Output the (x, y) coordinate of the center of the cell containing the given text.  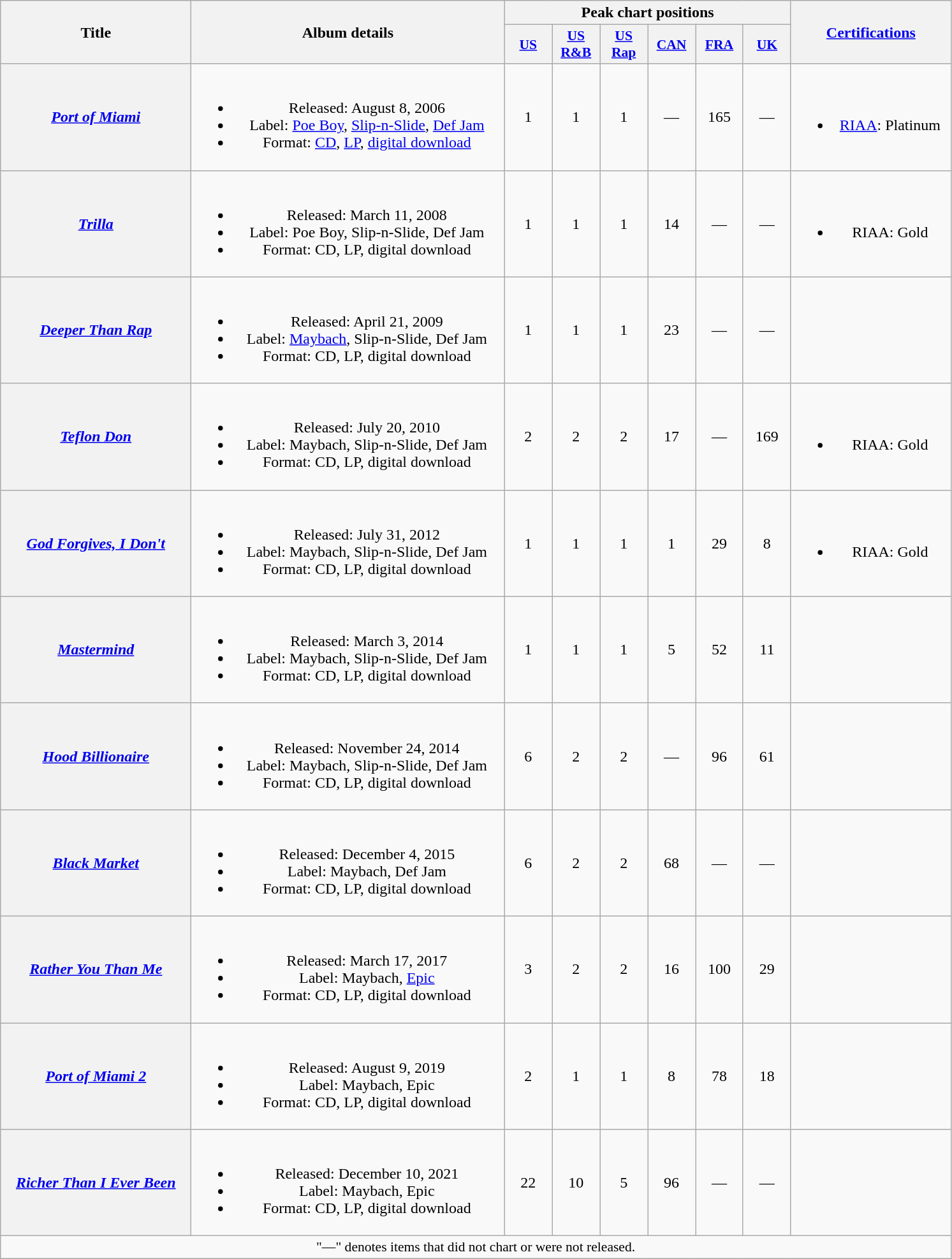
Black Market (96, 862)
10 (576, 1182)
US Rap (624, 45)
Mastermind (96, 649)
UK (766, 45)
169 (766, 436)
3 (528, 969)
CAN (672, 45)
Port of Miami 2 (96, 1077)
"—" denotes items that did not chart or were not released. (476, 1248)
Released: March 11, 2008Label: Poe Boy, Slip-n-Slide, Def JamFormat: CD, LP, digital download (348, 223)
14 (672, 223)
US (528, 45)
Title (96, 32)
52 (719, 649)
Teflon Don (96, 436)
FRA (719, 45)
Released: March 3, 2014Label: Maybach, Slip-n-Slide, Def JamFormat: CD, LP, digital download (348, 649)
Released: March 17, 2017Label: Maybach, EpicFormat: CD, LP, digital download (348, 969)
Port of Miami (96, 117)
Released: July 20, 2010Label: Maybach, Slip-n-Slide, Def JamFormat: CD, LP, digital download (348, 436)
Certifications (871, 32)
RIAA: Platinum (871, 117)
Deeper Than Rap (96, 330)
Peak chart positions (648, 13)
Released: December 10, 2021Label: Maybach, EpicFormat: CD, LP, digital download (348, 1182)
Released: July 31, 2012Label: Maybach, Slip-n-Slide, Def JamFormat: CD, LP, digital download (348, 543)
Rather You Than Me (96, 969)
165 (719, 117)
US R&B (576, 45)
Richer Than I Ever Been (96, 1182)
Released: August 8, 2006Label: Poe Boy, Slip-n-Slide, Def JamFormat: CD, LP, digital download (348, 117)
Hood Billionaire (96, 756)
22 (528, 1182)
Trilla (96, 223)
23 (672, 330)
Album details (348, 32)
Released: November 24, 2014Label: Maybach, Slip-n-Slide, Def JamFormat: CD, LP, digital download (348, 756)
61 (766, 756)
Released: August 9, 2019Label: Maybach, EpicFormat: CD, LP, digital download (348, 1077)
68 (672, 862)
God Forgives, I Don't (96, 543)
16 (672, 969)
17 (672, 436)
11 (766, 649)
Released: December 4, 2015Label: Maybach, Def JamFormat: CD, LP, digital download (348, 862)
100 (719, 969)
18 (766, 1077)
78 (719, 1077)
Released: April 21, 2009Label: Maybach, Slip-n-Slide, Def JamFormat: CD, LP, digital download (348, 330)
